Locate the cell with the specified text and output its (x, y) center coordinate. 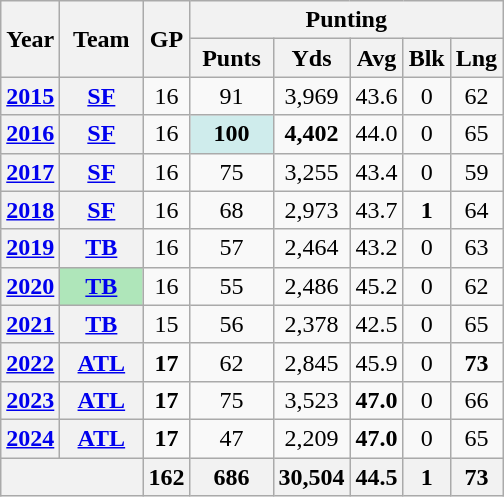
GP (166, 39)
47 (232, 438)
Lng (476, 58)
2,464 (312, 248)
2024 (30, 438)
2,378 (312, 324)
2,845 (312, 362)
3,255 (312, 172)
686 (232, 477)
56 (232, 324)
2019 (30, 248)
2,486 (312, 286)
43.6 (376, 96)
55 (232, 286)
68 (232, 210)
Yds (312, 58)
2017 (30, 172)
4,402 (312, 134)
2,209 (312, 438)
Avg (376, 58)
2021 (30, 324)
44.0 (376, 134)
15 (166, 324)
44.5 (376, 477)
91 (232, 96)
57 (232, 248)
Team (102, 39)
43.4 (376, 172)
45.2 (376, 286)
2015 (30, 96)
162 (166, 477)
3,523 (312, 400)
Punting (346, 20)
45.9 (376, 362)
59 (476, 172)
30,504 (312, 477)
100 (232, 134)
Punts (232, 58)
64 (476, 210)
66 (476, 400)
2023 (30, 400)
3,969 (312, 96)
2,973 (312, 210)
2018 (30, 210)
Year (30, 39)
2016 (30, 134)
43.7 (376, 210)
42.5 (376, 324)
2022 (30, 362)
2020 (30, 286)
63 (476, 248)
43.2 (376, 248)
Blk (426, 58)
